Return the (x, y) coordinate for the center point of the cell that contains the specified text.  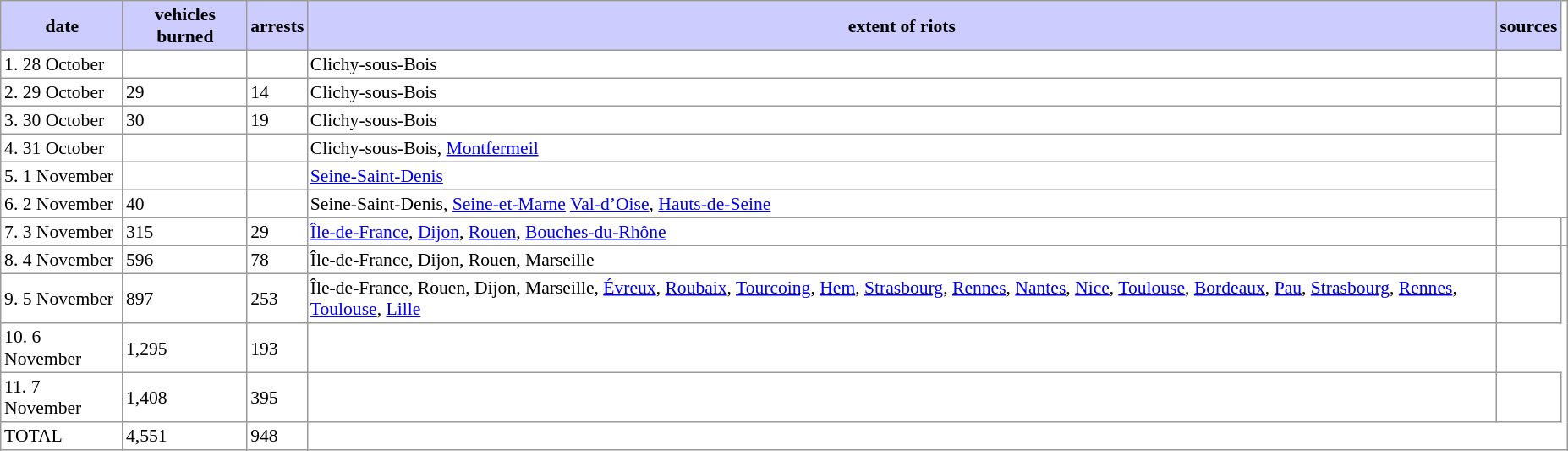
1,408 (184, 398)
8. 4 November (62, 261)
Clichy-sous-Bois, Montfermeil (902, 149)
30 (184, 120)
2. 29 October (62, 93)
14 (277, 93)
Seine-Saint-Denis (902, 176)
10. 6 November (62, 348)
5. 1 November (62, 176)
extent of riots (902, 25)
vehicles burned (184, 25)
40 (184, 205)
6. 2 November (62, 205)
253 (277, 299)
948 (277, 437)
date (62, 25)
4. 31 October (62, 149)
193 (277, 348)
11. 7 November (62, 398)
596 (184, 261)
1. 28 October (62, 64)
897 (184, 299)
Île-de-France, Dijon, Rouen, Bouches-du-Rhône (902, 232)
9. 5 November (62, 299)
Île-de-France, Dijon, Rouen, Marseille (902, 261)
19 (277, 120)
TOTAL (62, 437)
315 (184, 232)
sources (1529, 25)
7. 3 November (62, 232)
1,295 (184, 348)
3. 30 October (62, 120)
78 (277, 261)
395 (277, 398)
4,551 (184, 437)
arrests (277, 25)
Seine-Saint-Denis, Seine-et-Marne Val-d’Oise, Hauts-de-Seine (902, 205)
